Return the [x, y] coordinate for the center point of the cell that contains the specified text.  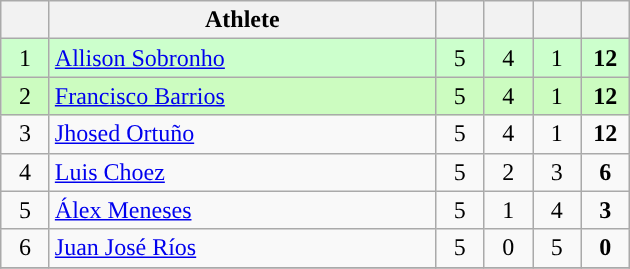
Athlete [242, 20]
Álex Meneses [242, 210]
Juan José Ríos [242, 248]
Allison Sobronho [242, 58]
Francisco Barrios [242, 96]
Jhosed Ortuño [242, 134]
Luis Choez [242, 172]
